Determine the (x, y) coordinate at the center of the cell enclosing the given text.  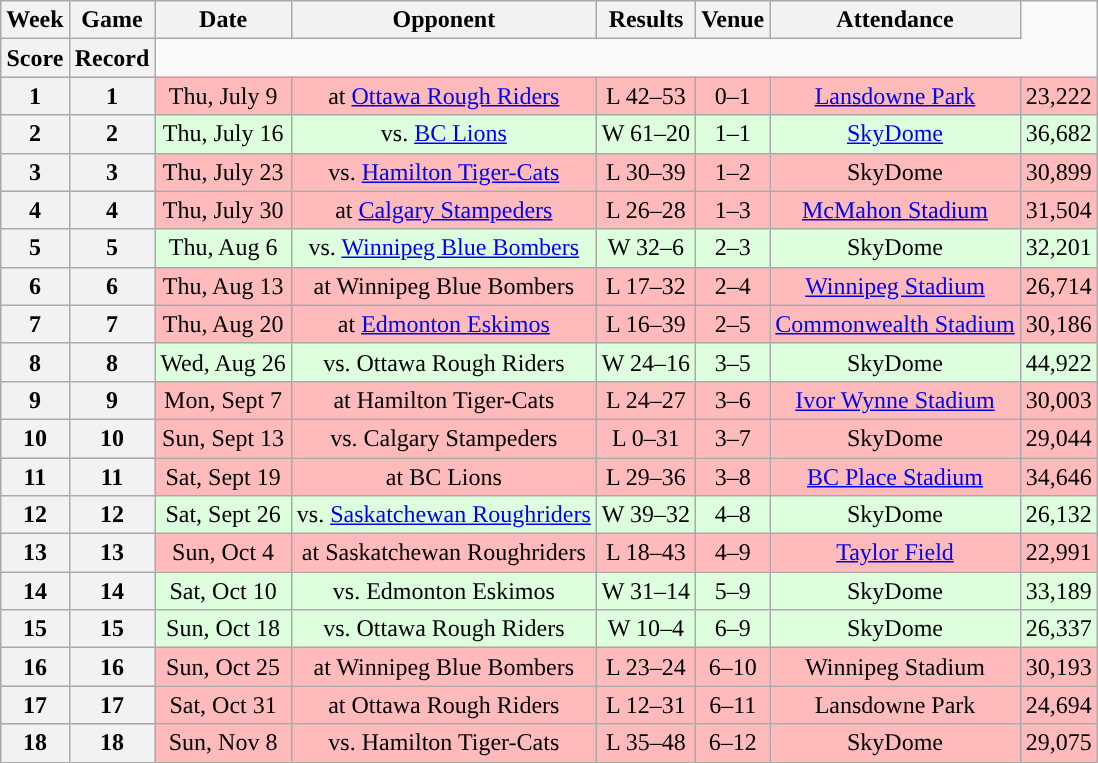
Thu, Aug 6 (223, 248)
26,337 (1058, 629)
Sat, Sept 19 (223, 477)
Sat, Oct 31 (223, 705)
6–11 (733, 705)
at Calgary Stampeders (444, 210)
W 31–14 (646, 591)
0–1 (733, 96)
vs. Winnipeg Blue Bombers (444, 248)
Date (223, 20)
30,003 (1058, 400)
at Hamilton Tiger-Cats (444, 400)
30,193 (1058, 667)
at Edmonton Eskimos (444, 324)
L 16–39 (646, 324)
vs. BC Lions (444, 134)
2–5 (733, 324)
Week (35, 20)
L 24–27 (646, 400)
29,075 (1058, 743)
Sun, Sept 13 (223, 438)
Taylor Field (895, 553)
1–2 (733, 172)
Sun, Oct 18 (223, 629)
36,682 (1058, 134)
1–1 (733, 134)
Record (112, 58)
2–3 (733, 248)
3–8 (733, 477)
Thu, Aug 13 (223, 286)
W 61–20 (646, 134)
5–9 (733, 591)
4–9 (733, 553)
L 30–39 (646, 172)
3–7 (733, 438)
Thu, July 16 (223, 134)
22,991 (1058, 553)
at Saskatchewan Roughriders (444, 553)
Venue (733, 20)
L 18–43 (646, 553)
Ivor Wynne Stadium (895, 400)
Thu, July 9 (223, 96)
L 23–24 (646, 667)
Sun, Oct 25 (223, 667)
29,044 (1058, 438)
30,186 (1058, 324)
Sat, Sept 26 (223, 515)
Sun, Oct 4 (223, 553)
6–9 (733, 629)
Sun, Nov 8 (223, 743)
6–10 (733, 667)
L 12–31 (646, 705)
vs. Edmonton Eskimos (444, 591)
Commonwealth Stadium (895, 324)
McMahon Stadium (895, 210)
Game (112, 20)
3–6 (733, 400)
Score (35, 58)
L 26–28 (646, 210)
44,922 (1058, 362)
L 29–36 (646, 477)
Sat, Oct 10 (223, 591)
Thu, Aug 20 (223, 324)
vs. Saskatchewan Roughriders (444, 515)
4–8 (733, 515)
26,714 (1058, 286)
Results (646, 20)
W 10–4 (646, 629)
Opponent (444, 20)
Attendance (895, 20)
at BC Lions (444, 477)
Mon, Sept 7 (223, 400)
W 39–32 (646, 515)
33,189 (1058, 591)
vs. Calgary Stampeders (444, 438)
L 42–53 (646, 96)
L 0–31 (646, 438)
BC Place Stadium (895, 477)
L 17–32 (646, 286)
6–12 (733, 743)
L 35–48 (646, 743)
1–3 (733, 210)
24,694 (1058, 705)
Thu, July 30 (223, 210)
W 32–6 (646, 248)
26,132 (1058, 515)
23,222 (1058, 96)
Wed, Aug 26 (223, 362)
Thu, July 23 (223, 172)
W 24–16 (646, 362)
34,646 (1058, 477)
3–5 (733, 362)
2–4 (733, 286)
32,201 (1058, 248)
30,899 (1058, 172)
31,504 (1058, 210)
